From the cell containing the given text, extract its center point as (x, y) coordinate. 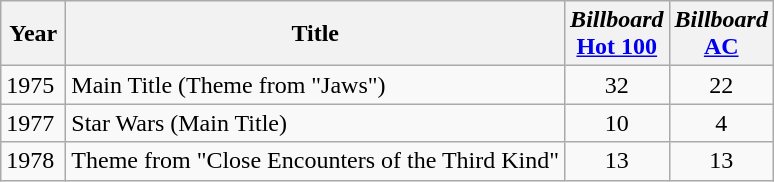
1978 (34, 161)
BillboardAC (721, 34)
32 (617, 85)
Star Wars (Main Title) (316, 123)
1977 (34, 123)
10 (617, 123)
Title (316, 34)
Year (34, 34)
22 (721, 85)
4 (721, 123)
BillboardHot 100 (617, 34)
1975 (34, 85)
Theme from "Close Encounters of the Third Kind" (316, 161)
Main Title (Theme from "Jaws") (316, 85)
